Return the [X, Y] coordinate for the center point of the cell that contains the specified text.  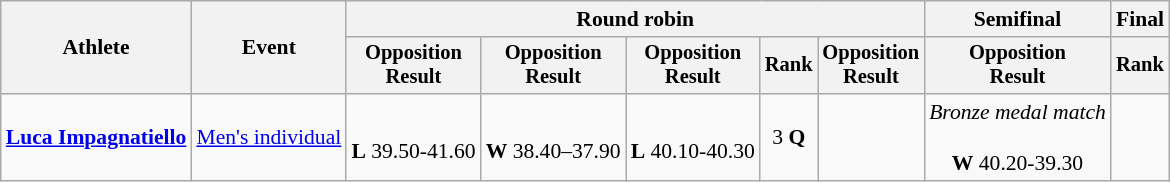
Final [1140, 19]
W 38.40–37.90 [554, 138]
Athlete [96, 48]
Event [268, 48]
L 40.10-40.30 [693, 138]
Luca Impagnatiello [96, 138]
L 39.50-41.60 [413, 138]
Men's individual [268, 138]
3 Q [789, 138]
Bronze medal matchW 40.20-39.30 [1018, 138]
Round robin [635, 19]
Semifinal [1018, 19]
